Detect which cell encompasses the target text, then output its [X, Y] center coordinate. 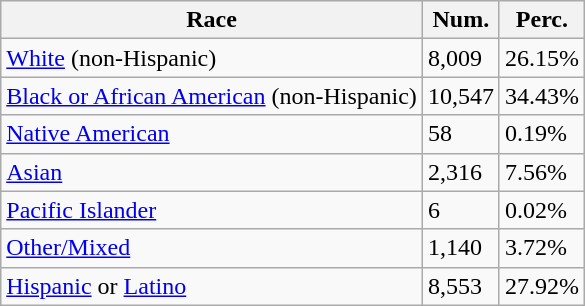
Perc. [542, 20]
6 [460, 210]
8,553 [460, 286]
Hispanic or Latino [212, 286]
10,547 [460, 96]
Pacific Islander [212, 210]
Asian [212, 172]
3.72% [542, 248]
7.56% [542, 172]
Race [212, 20]
0.19% [542, 134]
58 [460, 134]
2,316 [460, 172]
Native American [212, 134]
27.92% [542, 286]
Black or African American (non-Hispanic) [212, 96]
White (non-Hispanic) [212, 58]
Num. [460, 20]
Other/Mixed [212, 248]
1,140 [460, 248]
26.15% [542, 58]
8,009 [460, 58]
34.43% [542, 96]
0.02% [542, 210]
